Search for the cell housing the specified text and yield its (x, y) center coordinate. 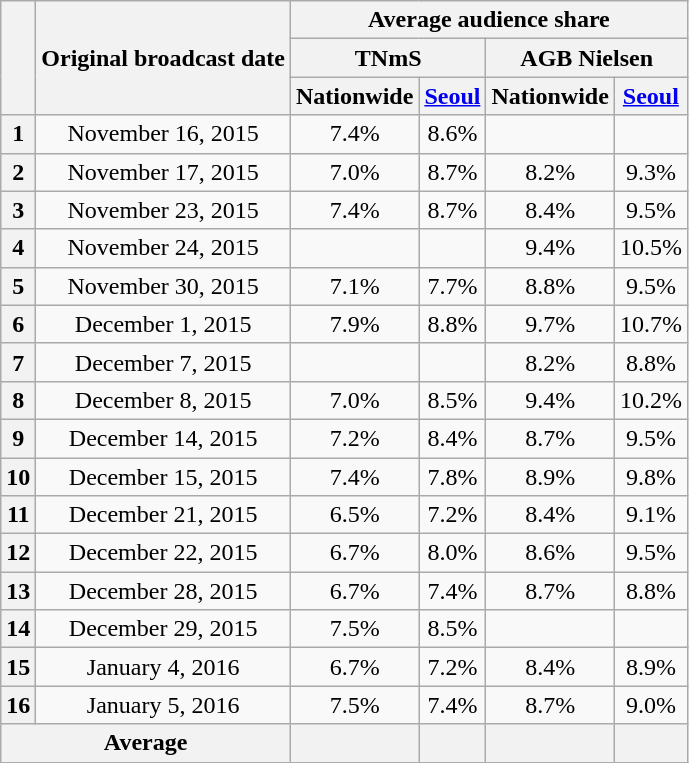
6 (18, 324)
January 4, 2016 (164, 667)
12 (18, 553)
4 (18, 248)
9.0% (650, 705)
2 (18, 172)
November 23, 2015 (164, 210)
November 24, 2015 (164, 248)
9 (18, 438)
December 15, 2015 (164, 477)
December 14, 2015 (164, 438)
AGB Nielsen (586, 58)
15 (18, 667)
1 (18, 134)
5 (18, 286)
8.0% (452, 553)
9.3% (650, 172)
December 22, 2015 (164, 553)
7.1% (354, 286)
November 17, 2015 (164, 172)
9.1% (650, 515)
December 21, 2015 (164, 515)
December 1, 2015 (164, 324)
December 7, 2015 (164, 362)
11 (18, 515)
10.7% (650, 324)
Original broadcast date (164, 58)
9.8% (650, 477)
TNmS (388, 58)
9.7% (550, 324)
14 (18, 629)
Average audience share (488, 20)
3 (18, 210)
7.8% (452, 477)
6.5% (354, 515)
December 28, 2015 (164, 591)
10 (18, 477)
8 (18, 400)
7.7% (452, 286)
December 8, 2015 (164, 400)
13 (18, 591)
November 16, 2015 (164, 134)
Average (146, 743)
10.5% (650, 248)
10.2% (650, 400)
16 (18, 705)
January 5, 2016 (164, 705)
November 30, 2015 (164, 286)
7.9% (354, 324)
7 (18, 362)
December 29, 2015 (164, 629)
